Extract the (X, Y) coordinate from the center of the cell holding the provided text.  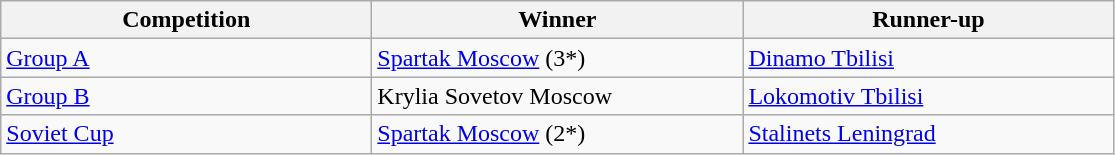
Runner-up (928, 20)
Lokomotiv Tbilisi (928, 96)
Group B (186, 96)
Spartak Moscow (3*) (558, 58)
Soviet Cup (186, 134)
Krylia Sovetov Moscow (558, 96)
Spartak Moscow (2*) (558, 134)
Stalinets Leningrad (928, 134)
Competition (186, 20)
Dinamo Tbilisi (928, 58)
Winner (558, 20)
Group A (186, 58)
